Capture the cell that displays the provided text and extract its (X, Y) central coordinate. 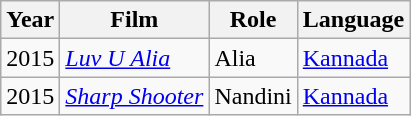
Language (353, 20)
Luv U Alia (134, 58)
Sharp Shooter (134, 96)
Nandini (253, 96)
Year (30, 20)
Role (253, 20)
Film (134, 20)
Alia (253, 58)
